From the cell containing the given text, extract its center point as (X, Y) coordinate. 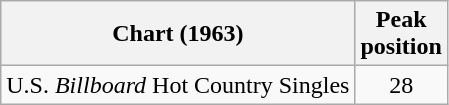
28 (401, 85)
Peakposition (401, 34)
U.S. Billboard Hot Country Singles (178, 85)
Chart (1963) (178, 34)
